Return (x, y) of the center of cell containing provided text 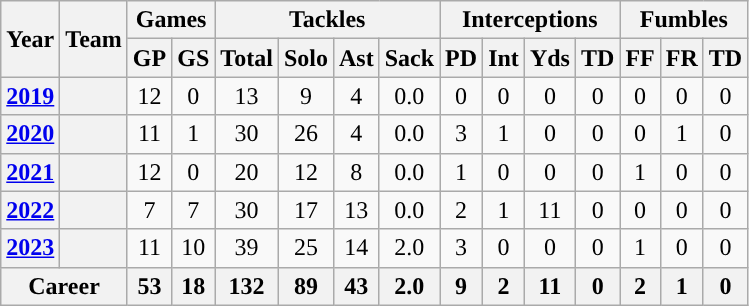
Yds (550, 58)
8 (356, 172)
18 (194, 286)
39 (247, 248)
17 (306, 210)
14 (356, 248)
GS (194, 58)
2021 (30, 172)
132 (247, 286)
2023 (30, 248)
Total (247, 58)
43 (356, 286)
Team (94, 39)
GP (149, 58)
Solo (306, 58)
2019 (30, 96)
25 (306, 248)
FF (640, 58)
FR (682, 58)
20 (247, 172)
Sack (409, 58)
Ast (356, 58)
Career (64, 286)
PD (462, 58)
2022 (30, 210)
89 (306, 286)
Tackles (328, 20)
10 (194, 248)
Year (30, 39)
53 (149, 286)
2020 (30, 134)
Interceptions (530, 20)
Int (504, 58)
26 (306, 134)
Fumbles (684, 20)
Games (170, 20)
